Provide the (X, Y) coordinate of the cell's center where the given text is located.  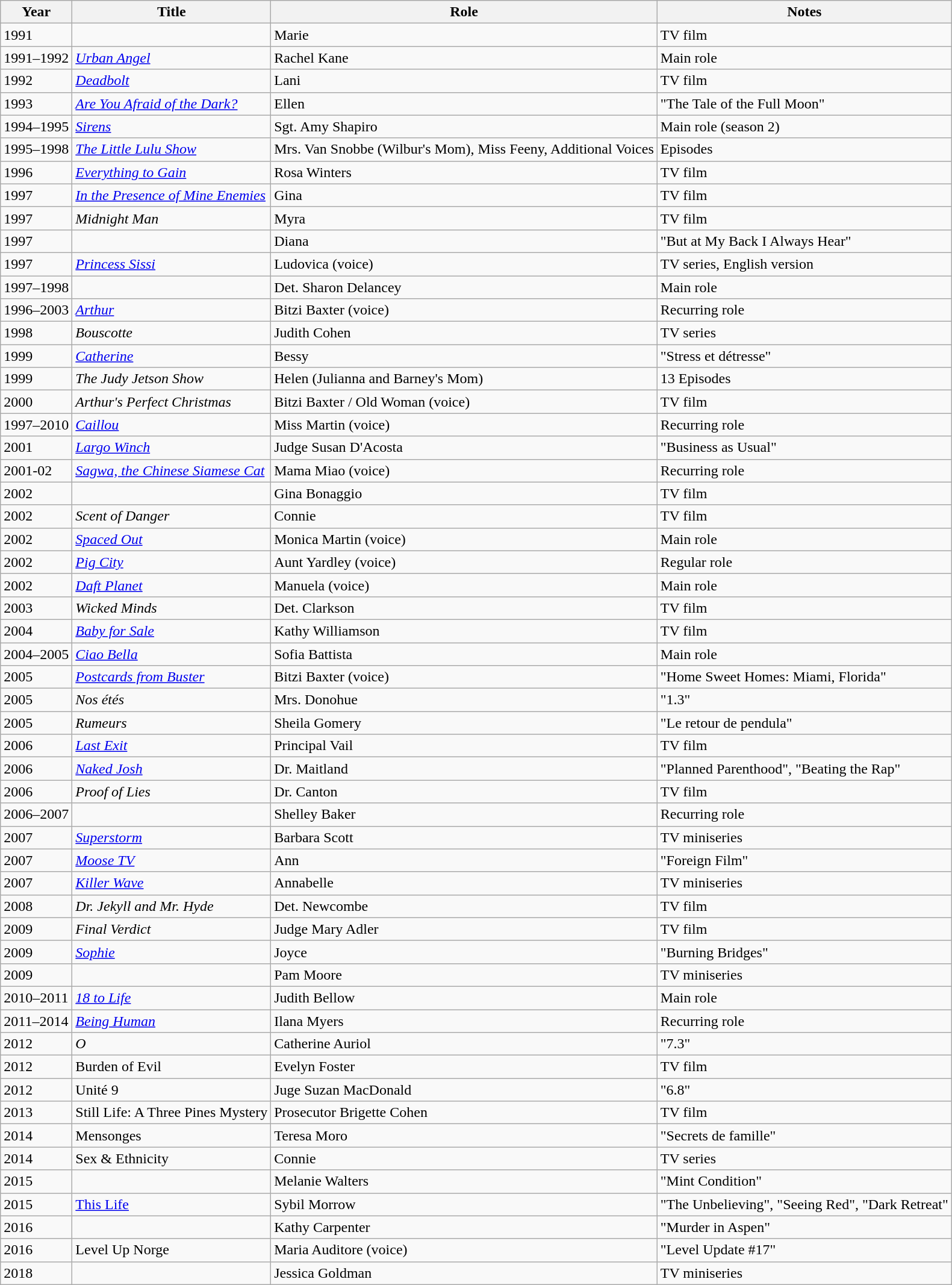
Det. Sharon Delancey (464, 287)
1995–1998 (36, 149)
Largo Winch (172, 448)
"6.8" (804, 1090)
Sheila Gomery (464, 723)
"Business as Usual" (804, 448)
"Planned Parenthood", "Beating the Rap" (804, 769)
Judge Susan D'Acosta (464, 448)
Ilana Myers (464, 1021)
2001 (36, 448)
2003 (36, 608)
Midnight Man (172, 218)
Ellen (464, 104)
Shelley Baker (464, 814)
Juge Suzan MacDonald (464, 1090)
Spaced Out (172, 539)
Role (464, 12)
Joyce (464, 952)
Judith Cohen (464, 333)
"Level Update #17" (804, 1250)
2006–2007 (36, 814)
Rumeurs (172, 723)
Myra (464, 218)
Ann (464, 860)
Ciao Bella (172, 654)
1996 (36, 172)
Lani (464, 81)
Catherine Auriol (464, 1044)
Daft Planet (172, 585)
Det. Clarkson (464, 608)
"Mint Condition" (804, 1181)
Pig City (172, 562)
Are You Afraid of the Dark? (172, 104)
Sagwa, the Chinese Siamese Cat (172, 471)
Arthur's Perfect Christmas (172, 402)
Bessy (464, 356)
Burden of Evil (172, 1067)
The Judy Jetson Show (172, 379)
Gina Bonaggio (464, 493)
1994–1995 (36, 127)
Postcards from Buster (172, 677)
2004–2005 (36, 654)
Sgt. Amy Shapiro (464, 127)
Mrs. Van Snobbe (Wilbur's Mom), Miss Feeny, Additional Voices (464, 149)
"But at My Back I Always Hear" (804, 241)
2001-02 (36, 471)
Sex & Ethnicity (172, 1158)
Kathy Carpenter (464, 1227)
1996–2003 (36, 310)
Kathy Williamson (464, 631)
Princess Sissi (172, 264)
Title (172, 12)
Superstorm (172, 837)
Rosa Winters (464, 172)
Bouscotte (172, 333)
Bitzi Baxter / Old Woman (voice) (464, 402)
Killer Wave (172, 883)
Det. Newcombe (464, 906)
Baby for Sale (172, 631)
In the Presence of Mine Enemies (172, 195)
Year (36, 12)
Unité 9 (172, 1090)
Prosecutor Brigette Cohen (464, 1113)
Diana (464, 241)
Deadbolt (172, 81)
Manuela (voice) (464, 585)
Aunt Yardley (voice) (464, 562)
Proof of Lies (172, 792)
Mensonges (172, 1136)
Principal Vail (464, 746)
Judge Mary Adler (464, 929)
The Little Lulu Show (172, 149)
2011–2014 (36, 1021)
"7.3" (804, 1044)
Wicked Minds (172, 608)
Scent of Danger (172, 516)
Still Life: A Three Pines Mystery (172, 1113)
Dr. Canton (464, 792)
2010–2011 (36, 998)
Last Exit (172, 746)
Naked Josh (172, 769)
1991 (36, 35)
"The Tale of the Full Moon" (804, 104)
"The Unbelieving", "Seeing Red", "Dark Retreat" (804, 1204)
Notes (804, 12)
1991–1992 (36, 58)
2004 (36, 631)
Sybil Morrow (464, 1204)
"Secrets de famille" (804, 1136)
Dr. Maitland (464, 769)
2018 (36, 1273)
This Life (172, 1204)
Dr. Jekyll and Mr. Hyde (172, 906)
1992 (36, 81)
1997–1998 (36, 287)
Gina (464, 195)
Helen (Julianna and Barney's Mom) (464, 379)
Teresa Moro (464, 1136)
Level Up Norge (172, 1250)
2000 (36, 402)
Everything to Gain (172, 172)
"1.3" (804, 700)
"Stress et détresse" (804, 356)
Marie (464, 35)
"Home Sweet Homes: Miami, Florida" (804, 677)
Sofia Battista (464, 654)
1998 (36, 333)
Sophie (172, 952)
1997–2010 (36, 425)
1993 (36, 104)
Maria Auditore (voice) (464, 1250)
O (172, 1044)
"Le retour de pendula" (804, 723)
Mama Miao (voice) (464, 471)
Arthur (172, 310)
Pam Moore (464, 975)
Mrs. Donohue (464, 700)
Annabelle (464, 883)
"Burning Bridges" (804, 952)
18 to Life (172, 998)
Nos étés (172, 700)
"Foreign Film" (804, 860)
Barbara Scott (464, 837)
Miss Martin (voice) (464, 425)
Sirens (172, 127)
Monica Martin (voice) (464, 539)
Being Human (172, 1021)
Moose TV (172, 860)
Catherine (172, 356)
Caillou (172, 425)
"Murder in Aspen" (804, 1227)
Evelyn Foster (464, 1067)
13 Episodes (804, 379)
Melanie Walters (464, 1181)
2013 (36, 1113)
Final Verdict (172, 929)
Urban Angel (172, 58)
Episodes (804, 149)
2008 (36, 906)
Ludovica (voice) (464, 264)
TV series, English version (804, 264)
Jessica Goldman (464, 1273)
Main role (season 2) (804, 127)
Rachel Kane (464, 58)
Regular role (804, 562)
Judith Bellow (464, 998)
